Detect which cell encompasses the target text, then output its (X, Y) center coordinate. 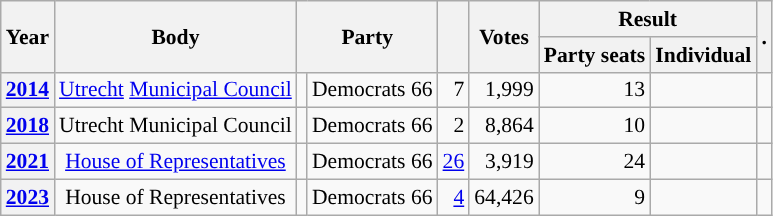
1,999 (504, 90)
13 (594, 90)
Year (28, 36)
Votes (504, 36)
Body (176, 36)
9 (594, 197)
7 (454, 90)
10 (594, 126)
8,864 (504, 126)
2 (454, 126)
2021 (28, 162)
Individual (703, 55)
24 (594, 162)
2023 (28, 197)
2018 (28, 126)
64,426 (504, 197)
26 (454, 162)
4 (454, 197)
3,919 (504, 162)
Result (648, 19)
. (764, 36)
Party (368, 36)
Party seats (594, 55)
2014 (28, 90)
